For the text-containing cell, return its midpoint in (X, Y) coordinate format. 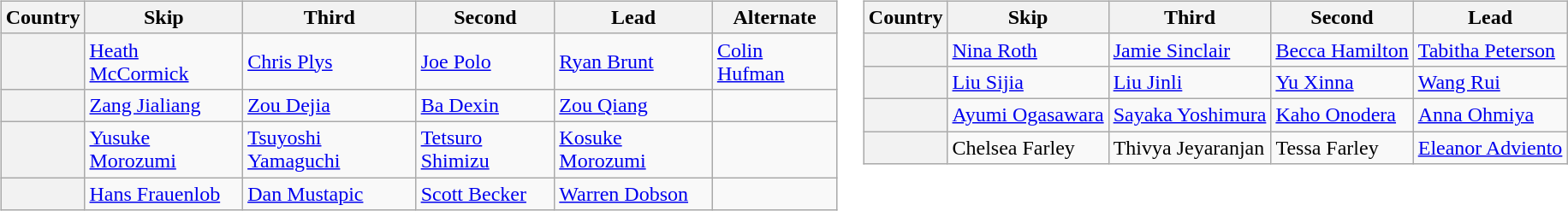
Zou Qiang (633, 105)
Liu Sijia (1028, 82)
Dan Mustapic (330, 194)
Kaho Onodera (1342, 114)
Liu Jinli (1190, 82)
Becca Hamilton (1342, 50)
Nina Roth (1028, 50)
Zang Jialiang (164, 105)
Tsuyoshi Yamaguchi (330, 149)
Ba Dexin (485, 105)
Ayumi Ogasawara (1028, 114)
Tessa Farley (1342, 148)
Thivya Jeyaranjan (1190, 148)
Yu Xinna (1342, 82)
Kosuke Morozumi (633, 149)
Heath McCormick (164, 62)
Scott Becker (485, 194)
Joe Polo (485, 62)
Jamie Sinclair (1190, 50)
Tetsuro Shimizu (485, 149)
Tabitha Peterson (1490, 50)
Chris Plys (330, 62)
Sayaka Yoshimura (1190, 114)
Yusuke Morozumi (164, 149)
Zou Dejia (330, 105)
Anna Ohmiya (1490, 114)
Hans Frauenlob (164, 194)
Colin Hufman (774, 62)
Wang Rui (1490, 82)
Ryan Brunt (633, 62)
Chelsea Farley (1028, 148)
Warren Dobson (633, 194)
Eleanor Adviento (1490, 148)
Alternate (774, 17)
